Pinpoint the cell where the given text exists, returning its [X, Y] midpoint coordinate. 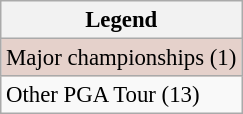
Legend [122, 20]
Other PGA Tour (13) [122, 95]
Major championships (1) [122, 58]
